Pinpoint the cell where the given text exists, returning its (x, y) midpoint coordinate. 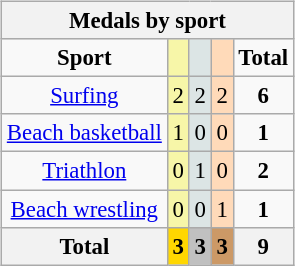
Beach wrestling (85, 209)
9 (263, 246)
Surfing (85, 96)
Sport (85, 58)
Triathlon (85, 171)
Beach basketball (85, 133)
6 (263, 96)
Medals by sport (148, 21)
